Return the (X, Y) coordinate for the center point of the cell that contains the specified text.  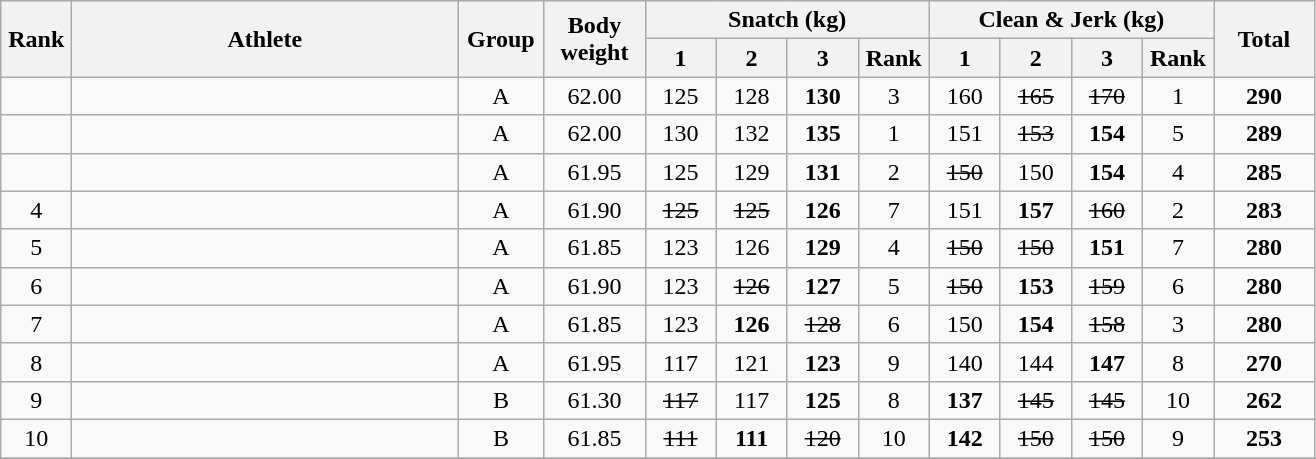
147 (1106, 362)
142 (964, 438)
290 (1264, 96)
262 (1264, 400)
285 (1264, 172)
137 (964, 400)
289 (1264, 134)
253 (1264, 438)
170 (1106, 96)
131 (822, 172)
120 (822, 438)
Group (501, 39)
140 (964, 362)
Body weight (594, 39)
144 (1036, 362)
270 (1264, 362)
157 (1036, 210)
61.30 (594, 400)
283 (1264, 210)
Clean & Jerk (kg) (1071, 20)
165 (1036, 96)
132 (752, 134)
127 (822, 286)
Total (1264, 39)
Athlete (265, 39)
135 (822, 134)
Snatch (kg) (787, 20)
121 (752, 362)
159 (1106, 286)
158 (1106, 324)
